Capture the cell that displays the provided text and extract its (X, Y) central coordinate. 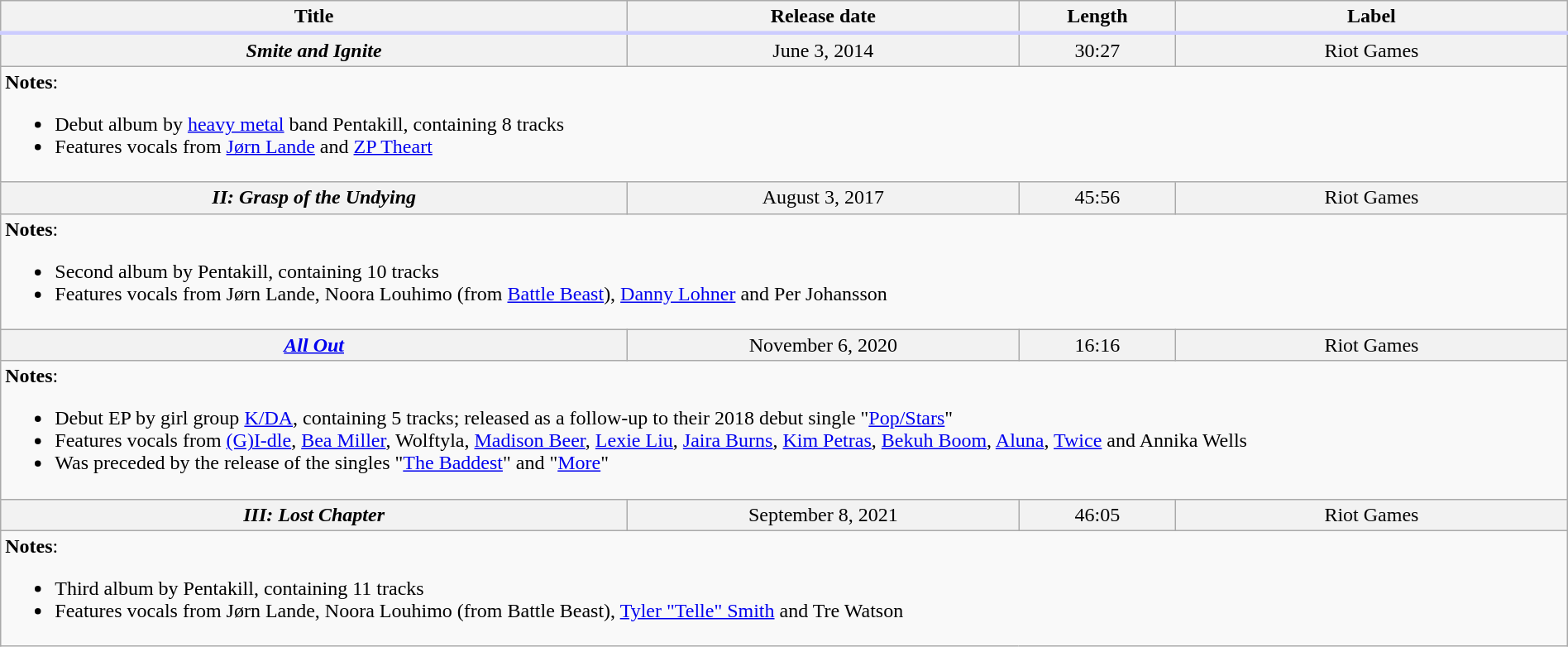
November 6, 2020 (824, 345)
45:56 (1097, 198)
16:16 (1097, 345)
III: Lost Chapter (314, 515)
Smite and Ignite (314, 50)
June 3, 2014 (824, 50)
September 8, 2021 (824, 515)
Notes:Debut album by heavy metal band Pentakill, containing 8 tracksFeatures vocals from Jørn Lande and ZP Theart (784, 124)
II: Grasp of the Undying (314, 198)
All Out (314, 345)
August 3, 2017 (824, 198)
Length (1097, 17)
46:05 (1097, 515)
Release date (824, 17)
Title (314, 17)
30:27 (1097, 50)
Label (1372, 17)
